Extract the [x, y] coordinate from the center of the cell holding the provided text.  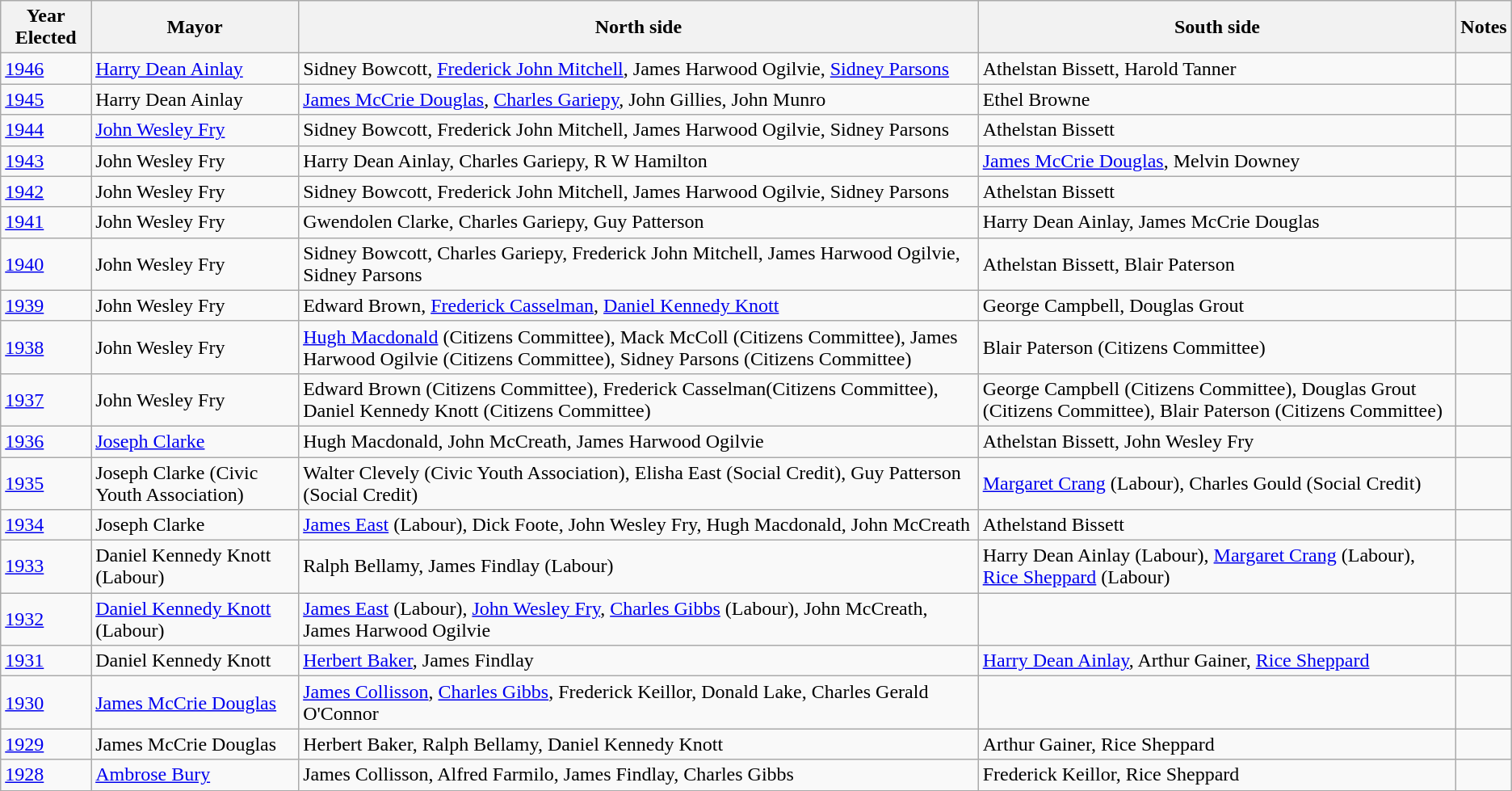
1946 [46, 69]
George Campbell (Citizens Committee), Douglas Grout (Citizens Committee), Blair Paterson (Citizens Committee) [1217, 399]
James McCrie Douglas, Charles Gariepy, John Gillies, John Munro [639, 99]
Harry Dean Ainlay, James McCrie Douglas [1217, 222]
Athelstand Bissett [1217, 525]
1945 [46, 99]
Gwendolen Clarke, Charles Gariepy, Guy Patterson [639, 222]
1931 [46, 661]
Notes [1484, 27]
1932 [46, 619]
Sidney Bowcott, Charles Gariepy, Frederick John Mitchell, James Harwood Ogilvie, Sidney Parsons [639, 263]
1935 [46, 483]
James East (Labour), Dick Foote, John Wesley Fry, Hugh Macdonald, John McCreath [639, 525]
1940 [46, 263]
Margaret Crang (Labour), Charles Gould (Social Credit) [1217, 483]
Joseph Clarke (Civic Youth Association) [195, 483]
James East (Labour), John Wesley Fry, Charles Gibbs (Labour), John McCreath, James Harwood Ogilvie [639, 619]
Herbert Baker, James Findlay [639, 661]
Ambrose Bury [195, 775]
Hugh Macdonald, John McCreath, James Harwood Ogilvie [639, 441]
Herbert Baker, Ralph Bellamy, Daniel Kennedy Knott [639, 744]
Daniel Kennedy Knott [195, 661]
1941 [46, 222]
1936 [46, 441]
Harry Dean Ainlay (Labour), Margaret Crang (Labour), Rice Sheppard (Labour) [1217, 567]
North side [639, 27]
James Collisson, Alfred Farmilo, James Findlay, Charles Gibbs [639, 775]
Frederick Keillor, Rice Sheppard [1217, 775]
Ralph Bellamy, James Findlay (Labour) [639, 567]
Edward Brown, Frederick Casselman, Daniel Kennedy Knott [639, 305]
Edward Brown (Citizens Committee), Frederick Casselman(Citizens Committee), Daniel Kennedy Knott (Citizens Committee) [639, 399]
James McCrie Douglas, Melvin Downey [1217, 161]
Athelstan Bissett, John Wesley Fry [1217, 441]
Athelstan Bissett, Blair Paterson [1217, 263]
1928 [46, 775]
George Campbell, Douglas Grout [1217, 305]
1939 [46, 305]
Athelstan Bissett, Harold Tanner [1217, 69]
James Collisson, Charles Gibbs, Frederick Keillor, Donald Lake, Charles Gerald O'Connor [639, 703]
Year Elected [46, 27]
1930 [46, 703]
Walter Clevely (Civic Youth Association), Elisha East (Social Credit), Guy Patterson (Social Credit) [639, 483]
Blair Paterson (Citizens Committee) [1217, 347]
1934 [46, 525]
1937 [46, 399]
1929 [46, 744]
Mayor [195, 27]
1942 [46, 191]
Ethel Browne [1217, 99]
1944 [46, 130]
1943 [46, 161]
1933 [46, 567]
Harry Dean Ainlay, Arthur Gainer, Rice Sheppard [1217, 661]
Arthur Gainer, Rice Sheppard [1217, 744]
Harry Dean Ainlay, Charles Gariepy, R W Hamilton [639, 161]
1938 [46, 347]
South side [1217, 27]
